For the text-containing cell, return its midpoint in [x, y] coordinate format. 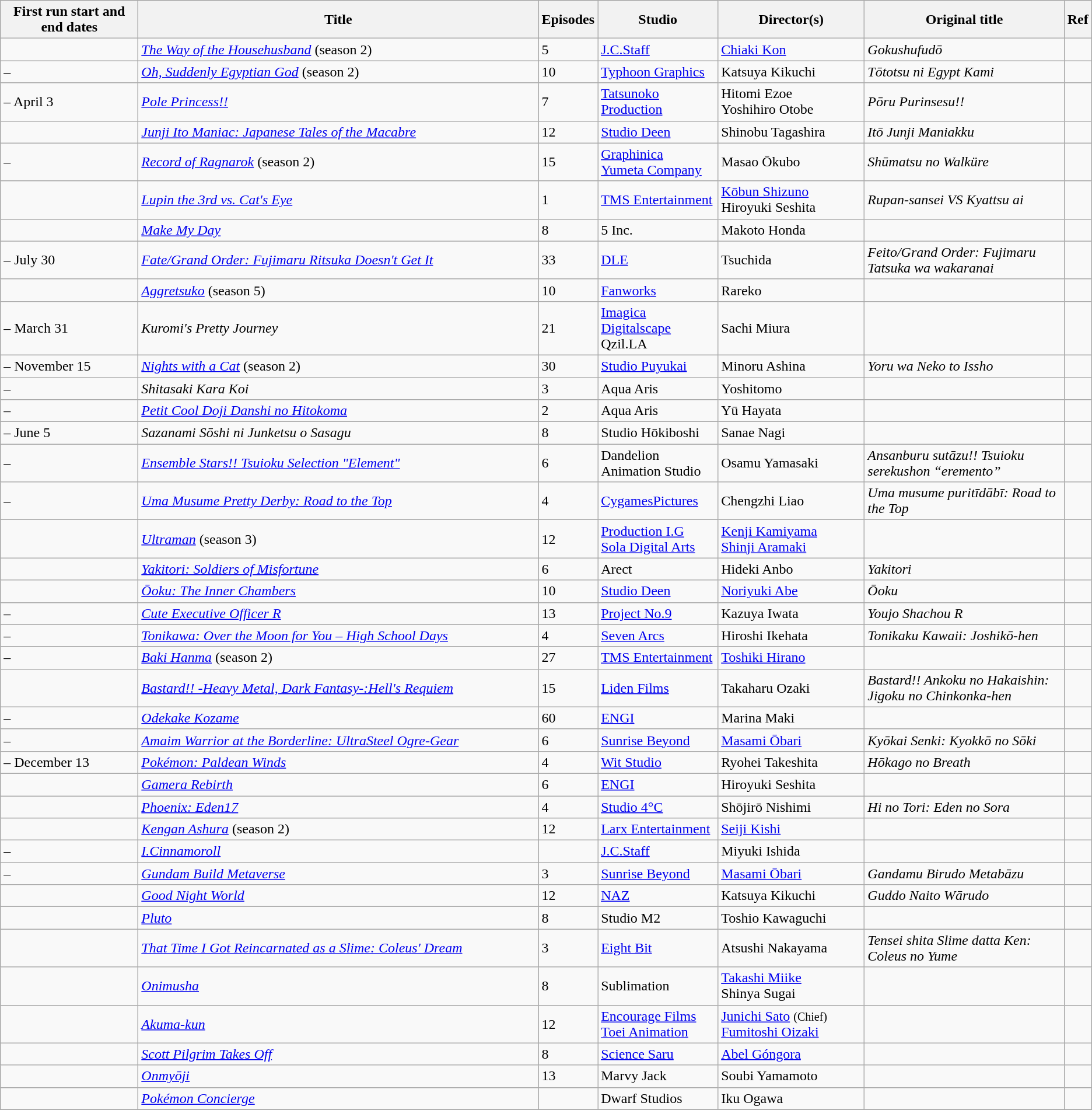
Sublimation [658, 986]
Bastard!! -Heavy Metal, Dark Fantasy-:Hell's Requiem [338, 687]
Hiroshi Ikehata [791, 636]
Yoshitomo [791, 388]
CygamesPictures [658, 501]
Sanae Nagi [791, 433]
Ensemble Stars!! Tsuioku Selection "Element" [338, 463]
Studio Puyukai [658, 366]
Toshio Kawaguchi [791, 918]
27 [568, 658]
Makoto Honda [791, 230]
Takashi Miike Shinya Sugai [791, 986]
Good Night World [338, 896]
Uma musume puritīdābī: Road to the Top [964, 501]
Shōjirō Nishimi [791, 807]
Takaharu Ozaki [791, 687]
Episodes [568, 20]
Record of Ragnarok (season 2) [338, 162]
Marvy Jack [658, 1076]
Eight Bit [658, 948]
Dwarf Studios [658, 1098]
Encourage FilmsToei Animation [658, 1024]
Atsushi Nakayama [791, 948]
The Way of the Househusband (season 2) [338, 50]
Seiji Kishi [791, 829]
Kenji KamiyamaShinji Aramaki [791, 539]
2 [568, 411]
Director(s) [791, 20]
Science Saru [658, 1054]
Shitasaki Kara Koi [338, 388]
– December 13 [69, 762]
I.Cinnamoroll [338, 851]
Odekake Kozame [338, 718]
Baki Hanma (season 2) [338, 658]
Tonikaku Kawaii: Joshikō-hen [964, 636]
Pokémon Concierge [338, 1098]
Tōtotsu ni Egypt Kami [964, 72]
Miyuki Ishida [791, 851]
Gandamu Birudo Metabāzu [964, 874]
Project No.9 [658, 613]
Ōoku [964, 591]
Oh, Suddenly Egyptian God (season 2) [338, 72]
Yoru wa Neko to Issho [964, 366]
Kōbun ShizunoHiroyuki Seshita [791, 200]
Arect [658, 569]
Kyōkai Senki: Kyokkō no Sōki [964, 740]
Imagica DigitalscapeQzil.LA [658, 328]
Bastard!! Ankoku no Hakaishin: Jigoku no Chinkonka-hen [964, 687]
Gamera Rebirth [338, 784]
Yakitori: Soldiers of Misfortune [338, 569]
Cute Executive Officer R [338, 613]
– June 5 [69, 433]
Tonikawa: Over the Moon for You – High School Days [338, 636]
Hi no Tori: Eden no Sora [964, 807]
Studio [658, 20]
Yū Hayata [791, 411]
Marina Maki [791, 718]
Gundam Build Metaverse [338, 874]
Hiroyuki Seshita [791, 784]
Scott Pilgrim Takes Off [338, 1054]
GraphinicaYumeta Company [658, 162]
– March 31 [69, 328]
Title [338, 20]
30 [568, 366]
Abel Góngora [791, 1054]
Larx Entertainment [658, 829]
Itō Junji Maniakku [964, 132]
Rupan-sansei VS Kyattsu ai [964, 200]
Original title [964, 20]
Onmyōji [338, 1076]
Chiaki Kon [791, 50]
Typhoon Graphics [658, 72]
Minoru Ashina [791, 366]
Liden Films [658, 687]
7 [568, 102]
Akuma-kun [338, 1024]
Iku Ogawa [791, 1098]
Hitomi EzoeYoshihiro Otobe [791, 102]
Studio M2 [658, 918]
Rareko [791, 290]
Guddo Naito Wārudo [964, 896]
That Time I Got Reincarnated as a Slime: Coleus' Dream [338, 948]
First run start and end dates [69, 20]
5 Inc. [658, 230]
Fanworks [658, 290]
Junichi Sato (Chief)Fumitoshi Oizaki [791, 1024]
Sazanami Sōshi ni Junketsu o Sasagu [338, 433]
33 [568, 260]
Fate/Grand Order: Fujimaru Ritsuka Doesn't Get It [338, 260]
Osamu Yamasaki [791, 463]
Hideki Anbo [791, 569]
Gokushufudō [964, 50]
Studio 4°C [658, 807]
Pokémon: Paldean Winds [338, 762]
Sachi Miura [791, 328]
– November 15 [69, 366]
60 [568, 718]
Noriyuki Abe [791, 591]
Tatsunoko Production [658, 102]
Uma Musume Pretty Derby: Road to the Top [338, 501]
– July 30 [69, 260]
Shūmatsu no Walküre [964, 162]
Kengan Ashura (season 2) [338, 829]
Pōru Purinsesu!! [964, 102]
Ref [1078, 20]
Ultraman (season 3) [338, 539]
Tsuchida [791, 260]
Production I.GSola Digital Arts [658, 539]
Masao Ōkubo [791, 162]
Hōkago no Breath [964, 762]
Toshiki Hirano [791, 658]
Onimusha [338, 986]
Amaim Warrior at the Borderline: UltraSteel Ogre-Gear [338, 740]
Youjo Shachou R [964, 613]
Petit Cool Doji Danshi no Hitokoma [338, 411]
Kuromi's Pretty Journey [338, 328]
21 [568, 328]
– April 3 [69, 102]
Feito/Grand Order: Fujimaru Tatsuka wa wakaranai [964, 260]
Shinobu Tagashira [791, 132]
Pluto [338, 918]
Yakitori [964, 569]
Tensei shita Slime datta Ken: Coleus no Yume [964, 948]
Wit Studio [658, 762]
Lupin the 3rd vs. Cat's Eye [338, 200]
Soubi Yamamoto [791, 1076]
Junji Ito Maniac: Japanese Tales of the Macabre [338, 132]
1 [568, 200]
DLE [658, 260]
Seven Arcs [658, 636]
5 [568, 50]
Chengzhi Liao [791, 501]
Dandelion Animation Studio [658, 463]
Make My Day [338, 230]
Nights with a Cat (season 2) [338, 366]
Ansanburu sutāzu!! Tsuioku serekushon “eremento” [964, 463]
Aggretsuko (season 5) [338, 290]
Ōoku: The Inner Chambers [338, 591]
NAZ [658, 896]
Ryohei Takeshita [791, 762]
Studio Hōkiboshi [658, 433]
Pole Princess!! [338, 102]
Kazuya Iwata [791, 613]
Phoenix: Eden17 [338, 807]
